Return the (X, Y) coordinate for the center point of the cell that contains the specified text.  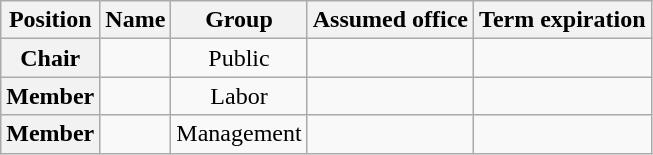
Name (136, 20)
Chair (50, 58)
Group (239, 20)
Management (239, 134)
Assumed office (390, 20)
Term expiration (562, 20)
Labor (239, 96)
Position (50, 20)
Public (239, 58)
